Capture the cell that displays the provided text and extract its (X, Y) central coordinate. 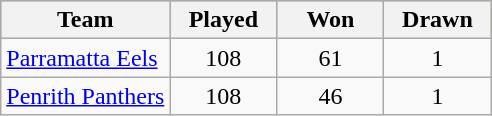
Parramatta Eels (86, 58)
Penrith Panthers (86, 96)
Drawn (438, 20)
Team (86, 20)
61 (330, 58)
Won (330, 20)
46 (330, 96)
Played (224, 20)
